Provide the (X, Y) coordinate of the cell's center where the given text is located.  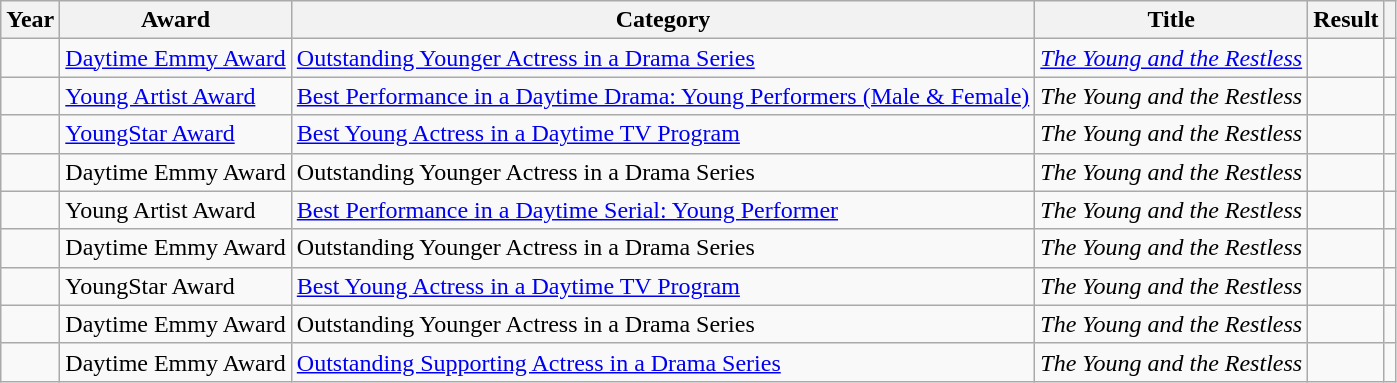
Best Performance in a Daytime Serial: Young Performer (663, 210)
Result (1346, 20)
Best Performance in a Daytime Drama: Young Performers (Male & Female) (663, 96)
Award (176, 20)
Category (663, 20)
Title (1172, 20)
Outstanding Supporting Actress in a Drama Series (663, 362)
Year (30, 20)
